Detect which cell encompasses the target text, then output its [x, y] center coordinate. 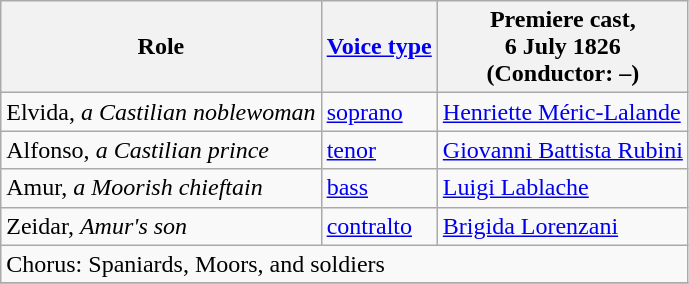
Luigi Lablache [562, 188]
Alfonso, a Castilian prince [161, 150]
bass [379, 188]
Premiere cast,6 July 1826(Conductor: –) [562, 47]
Amur, a Moorish chieftain [161, 188]
Voice type [379, 47]
Chorus: Spaniards, Moors, and soldiers [345, 264]
Henriette Méric-Lalande [562, 112]
Brigida Lorenzani [562, 226]
tenor [379, 150]
Giovanni Battista Rubini [562, 150]
Elvida, a Castilian noblewoman [161, 112]
soprano [379, 112]
Zeidar, Amur's son [161, 226]
Role [161, 47]
contralto [379, 226]
